Provide the [X, Y] coordinate of the cell's center where the given text is located.  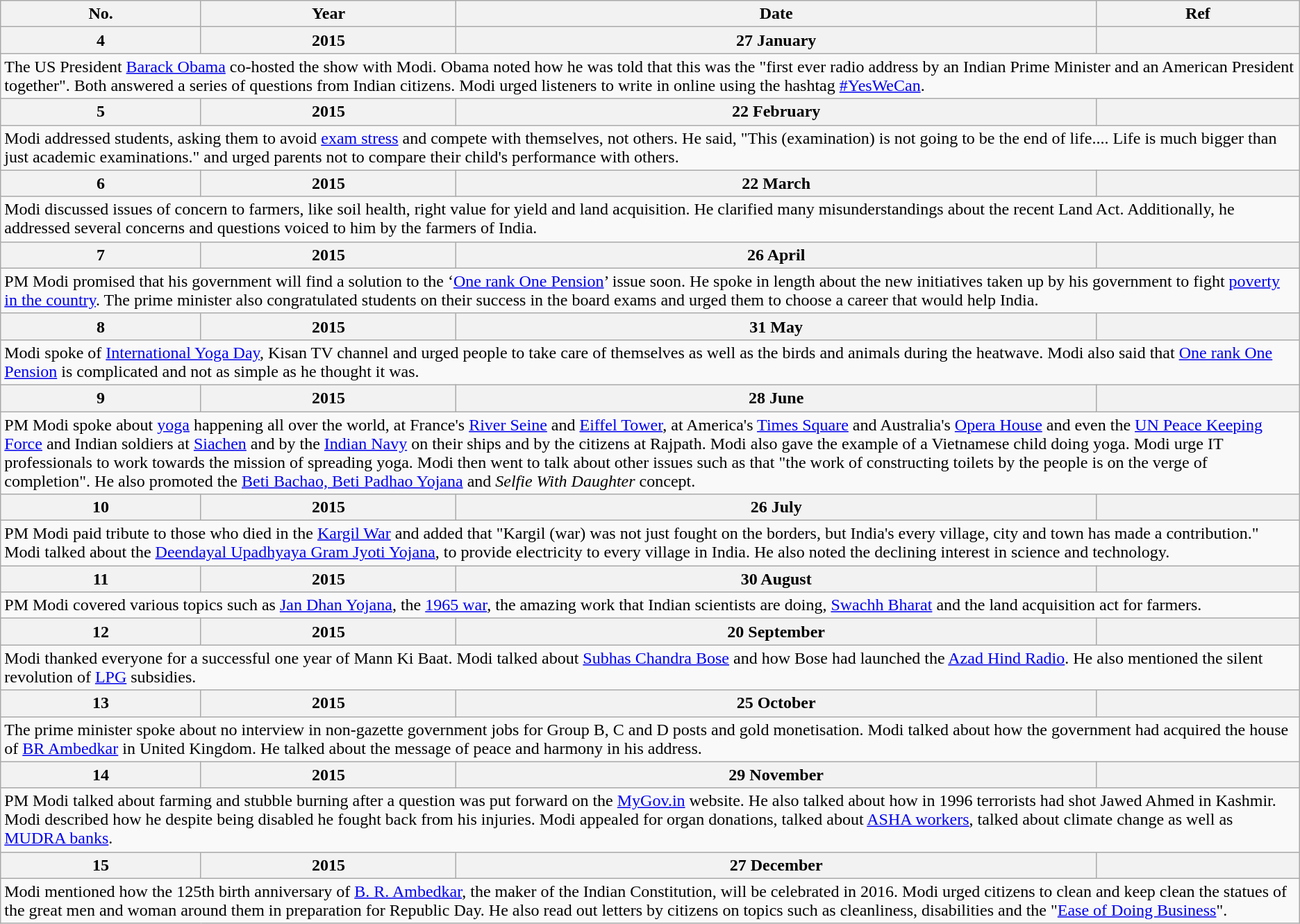
Date [776, 14]
25 October [776, 703]
14 [101, 775]
20 September [776, 632]
4 [101, 40]
30 August [776, 579]
9 [101, 398]
5 [101, 112]
6 [101, 183]
22 February [776, 112]
10 [101, 507]
27 January [776, 40]
8 [101, 326]
26 April [776, 255]
31 May [776, 326]
22 March [776, 183]
26 July [776, 507]
7 [101, 255]
28 June [776, 398]
15 [101, 865]
27 December [776, 865]
Ref [1199, 14]
Year [328, 14]
29 November [776, 775]
13 [101, 703]
12 [101, 632]
11 [101, 579]
No. [101, 14]
